Determine the (x, y) coordinate at the center of the cell enclosing the given text.  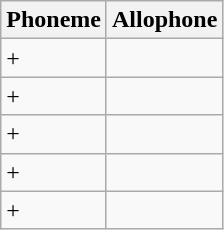
Phoneme (54, 20)
Allophone (164, 20)
